Locate the cell with the specified text and output its [X, Y] center coordinate. 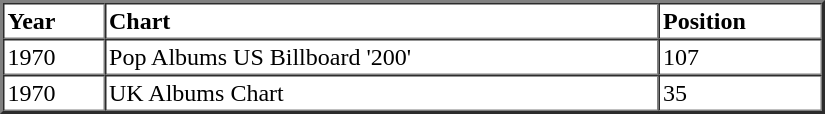
Pop Albums US Billboard '200' [382, 57]
Year [54, 21]
107 [740, 57]
Position [740, 21]
UK Albums Chart [382, 93]
Chart [382, 21]
35 [740, 93]
